For the text-containing cell, return its midpoint in (x, y) coordinate format. 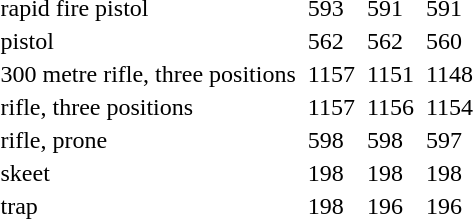
1151 (390, 74)
1156 (390, 107)
